Detect which cell encompasses the target text, then output its (x, y) center coordinate. 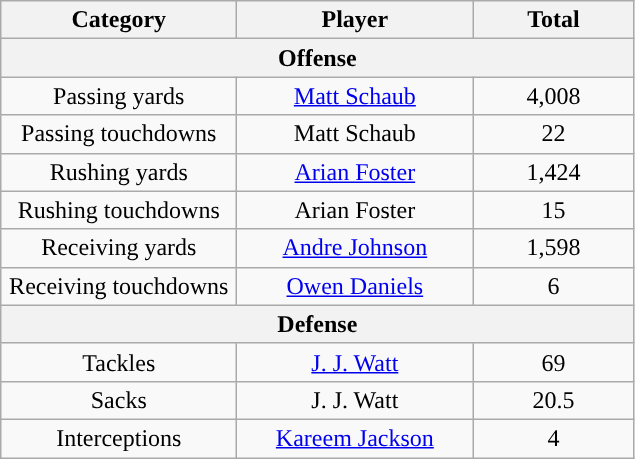
1,598 (554, 248)
1,424 (554, 172)
Interceptions (119, 438)
15 (554, 210)
Player (355, 20)
Receiving yards (119, 248)
Tackles (119, 362)
Rushing touchdowns (119, 210)
Andre Johnson (355, 248)
Rushing yards (119, 172)
6 (554, 286)
Offense (318, 58)
Defense (318, 324)
Sacks (119, 400)
Owen Daniels (355, 286)
Passing yards (119, 96)
20.5 (554, 400)
Kareem Jackson (355, 438)
Passing touchdowns (119, 134)
4 (554, 438)
Category (119, 20)
4,008 (554, 96)
Total (554, 20)
Receiving touchdowns (119, 286)
69 (554, 362)
22 (554, 134)
